Return [x, y] of the center of cell containing provided text 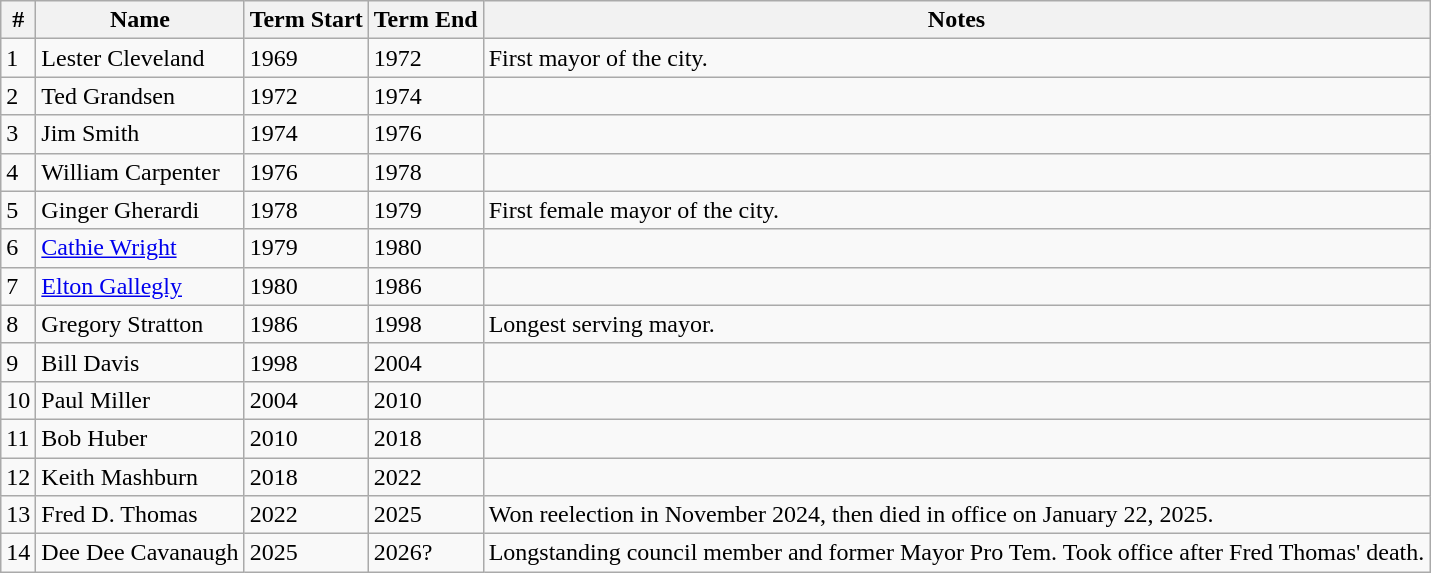
William Carpenter [140, 172]
2026? [426, 553]
3 [18, 134]
Ginger Gherardi [140, 210]
5 [18, 210]
Name [140, 20]
Keith Mashburn [140, 477]
Paul Miller [140, 400]
Ted Grandsen [140, 96]
12 [18, 477]
4 [18, 172]
2 [18, 96]
Cathie Wright [140, 248]
Won reelection in November 2024, then died in office on January 22, 2025. [956, 515]
Bill Davis [140, 362]
# [18, 20]
14 [18, 553]
8 [18, 324]
10 [18, 400]
Term Start [306, 20]
Gregory Stratton [140, 324]
13 [18, 515]
Elton Gallegly [140, 286]
9 [18, 362]
1969 [306, 58]
11 [18, 438]
6 [18, 248]
Term End [426, 20]
Bob Huber [140, 438]
Jim Smith [140, 134]
Dee Dee Cavanaugh [140, 553]
Longstanding council member and former Mayor Pro Tem. Took office after Fred Thomas' death. [956, 553]
1 [18, 58]
7 [18, 286]
Lester Cleveland [140, 58]
First female mayor of the city. [956, 210]
Fred D. Thomas [140, 515]
Longest serving mayor. [956, 324]
First mayor of the city. [956, 58]
Notes [956, 20]
